Output the [X, Y] coordinate of the center of the cell containing the given text.  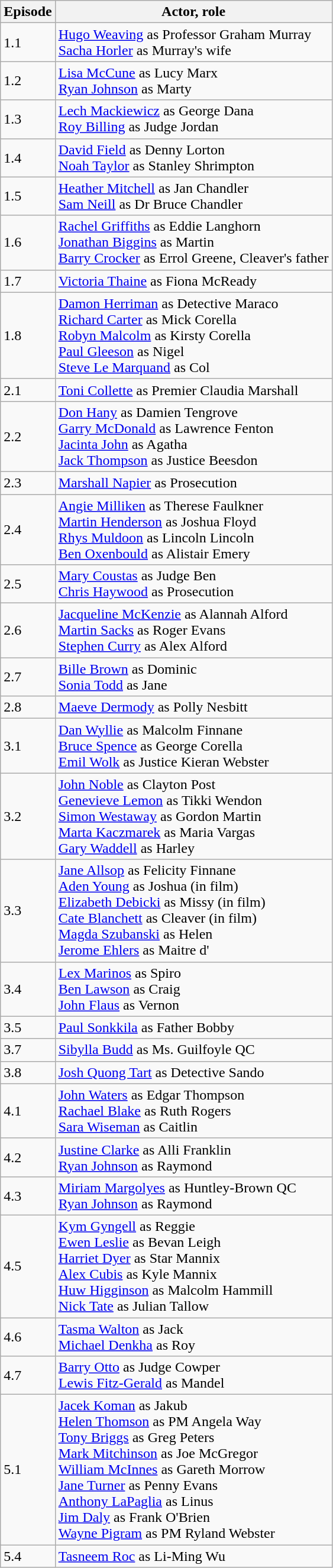
Lech Mackiewicz as George DanaRoy Billing as Judge Jordan [193, 119]
4.5 [28, 1266]
Justine Clarke as Alli Franklin Ryan Johnson as Raymond [193, 1157]
Miriam Margolyes as Huntley-Brown QC Ryan Johnson as Raymond [193, 1196]
Toni Collette as Premier Claudia Marshall [193, 390]
1.8 [28, 335]
3.8 [28, 1072]
Maeve Dermody as Polly Nesbitt [193, 707]
4.1 [28, 1111]
3.4 [28, 989]
3.1 [28, 746]
Dan Wyllie as Malcolm FinnaneBruce Spence as George CorellaEmil Wolk as Justice Kieran Webster [193, 746]
Damon Herriman as Detective MaracoRichard Carter as Mick CorellaRobyn Malcolm as Kirsty CorellaPaul Gleeson as NigelSteve Le Marquand as Col [193, 335]
Episode [28, 12]
1.7 [28, 281]
2.2 [28, 437]
1.1 [28, 43]
2.8 [28, 707]
1.4 [28, 157]
4.3 [28, 1196]
Rachel Griffiths as Eddie LanghornJonathan Biggins as MartinBarry Crocker as Errol Greene, Cleaver's father [193, 243]
1.2 [28, 80]
Victoria Thaine as Fiona McReady [193, 281]
Tasma Walton as JackMichael Denkha as Roy [193, 1337]
Don Hany as Damien TengroveGarry McDonald as Lawrence FentonJacinta John as AgathaJack Thompson as Justice Beesdon [193, 437]
Angie Milliken as Therese Faulkner Martin Henderson as Joshua FloydRhys Muldoon as Lincoln LincolnBen Oxenbould as Alistair Emery [193, 530]
Bille Brown as DominicSonia Todd as Jane [193, 677]
Jacqueline McKenzie as Alannah AlfordMartin Sacks as Roger EvansStephen Curry as Alex Alford [193, 631]
5.4 [28, 1556]
Actor, role [193, 12]
5.1 [28, 1470]
2.3 [28, 483]
Hugo Weaving as Professor Graham MurraySacha Horler as Murray's wife [193, 43]
1.3 [28, 119]
Sibylla Budd as Ms. Guilfoyle QC [193, 1050]
2.4 [28, 530]
4.7 [28, 1376]
1.6 [28, 243]
4.6 [28, 1337]
3.7 [28, 1050]
David Field as Denny LortonNoah Taylor as Stanley Shrimpton [193, 157]
2.1 [28, 390]
John Noble as Clayton PostGenevieve Lemon as Tikki WendonSimon Westaway as Gordon MartinMarta Kaczmarek as Maria VargasGary Waddell as Harley [193, 816]
3.2 [28, 816]
Josh Quong Tart as Detective Sando [193, 1072]
4.2 [28, 1157]
Barry Otto as Judge CowperLewis Fitz-Gerald as Mandel [193, 1376]
2.5 [28, 584]
3.5 [28, 1027]
1.5 [28, 196]
Tasneem Roc as Li-Ming Wu [193, 1556]
Lex Marinos as SpiroBen Lawson as CraigJohn Flaus as Vernon [193, 989]
2.6 [28, 631]
Mary Coustas as Judge BenChris Haywood as Prosecution [193, 584]
Lisa McCune as Lucy Marx Ryan Johnson as Marty [193, 80]
3.3 [28, 911]
Marshall Napier as Prosecution [193, 483]
John Waters as Edgar ThompsonRachael Blake as Ruth RogersSara Wiseman as Caitlin [193, 1111]
Heather Mitchell as Jan ChandlerSam Neill as Dr Bruce Chandler [193, 196]
Paul Sonkkila as Father Bobby [193, 1027]
2.7 [28, 677]
